Locate the cell with the specified text and output its (x, y) center coordinate. 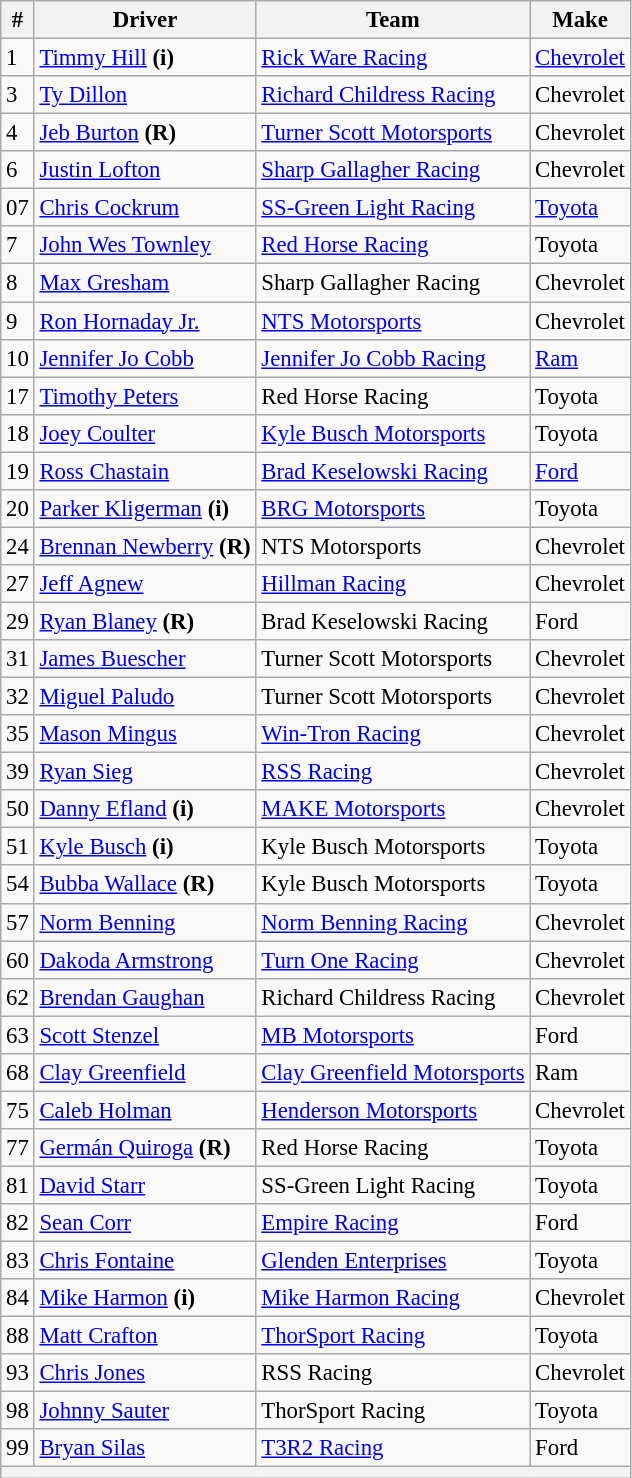
Danny Efland (i) (145, 809)
6 (18, 170)
35 (18, 734)
Dakoda Armstrong (145, 960)
Clay Greenfield (145, 1073)
Team (393, 20)
Driver (145, 20)
Clay Greenfield Motorsports (393, 1073)
62 (18, 997)
Brennan Newberry (R) (145, 546)
20 (18, 509)
98 (18, 1411)
88 (18, 1336)
99 (18, 1449)
Ross Chastain (145, 471)
39 (18, 772)
84 (18, 1298)
51 (18, 847)
Empire Racing (393, 1223)
8 (18, 283)
75 (18, 1110)
Germán Quiroga (R) (145, 1148)
MAKE Motorsports (393, 809)
Norm Benning Racing (393, 922)
BRG Motorsports (393, 509)
Make (580, 20)
Matt Crafton (145, 1336)
Sean Corr (145, 1223)
29 (18, 621)
1 (18, 58)
Miguel Paludo (145, 697)
9 (18, 321)
MB Motorsports (393, 1035)
Hillman Racing (393, 584)
Justin Lofton (145, 170)
Chris Jones (145, 1373)
Scott Stenzel (145, 1035)
Jennifer Jo Cobb (145, 358)
Bubba Wallace (R) (145, 885)
Brendan Gaughan (145, 997)
James Buescher (145, 659)
Ty Dillon (145, 95)
Mike Harmon (i) (145, 1298)
54 (18, 885)
83 (18, 1261)
57 (18, 922)
Jennifer Jo Cobb Racing (393, 358)
John Wes Townley (145, 245)
93 (18, 1373)
27 (18, 584)
18 (18, 433)
31 (18, 659)
Parker Kligerman (i) (145, 509)
# (18, 20)
Turn One Racing (393, 960)
Mason Mingus (145, 734)
19 (18, 471)
4 (18, 133)
Jeff Agnew (145, 584)
Ryan Blaney (R) (145, 621)
24 (18, 546)
50 (18, 809)
Ron Hornaday Jr. (145, 321)
Caleb Holman (145, 1110)
Chris Cockrum (145, 208)
68 (18, 1073)
Bryan Silas (145, 1449)
60 (18, 960)
7 (18, 245)
Max Gresham (145, 283)
Chris Fontaine (145, 1261)
Timothy Peters (145, 396)
Rick Ware Racing (393, 58)
81 (18, 1185)
07 (18, 208)
Jeb Burton (R) (145, 133)
63 (18, 1035)
Win-Tron Racing (393, 734)
10 (18, 358)
Ryan Sieg (145, 772)
Norm Benning (145, 922)
T3R2 Racing (393, 1449)
Mike Harmon Racing (393, 1298)
82 (18, 1223)
17 (18, 396)
Henderson Motorsports (393, 1110)
Joey Coulter (145, 433)
3 (18, 95)
32 (18, 697)
Timmy Hill (i) (145, 58)
Kyle Busch (i) (145, 847)
Glenden Enterprises (393, 1261)
Johnny Sauter (145, 1411)
David Starr (145, 1185)
77 (18, 1148)
